Return [x, y] of the center of cell containing provided text 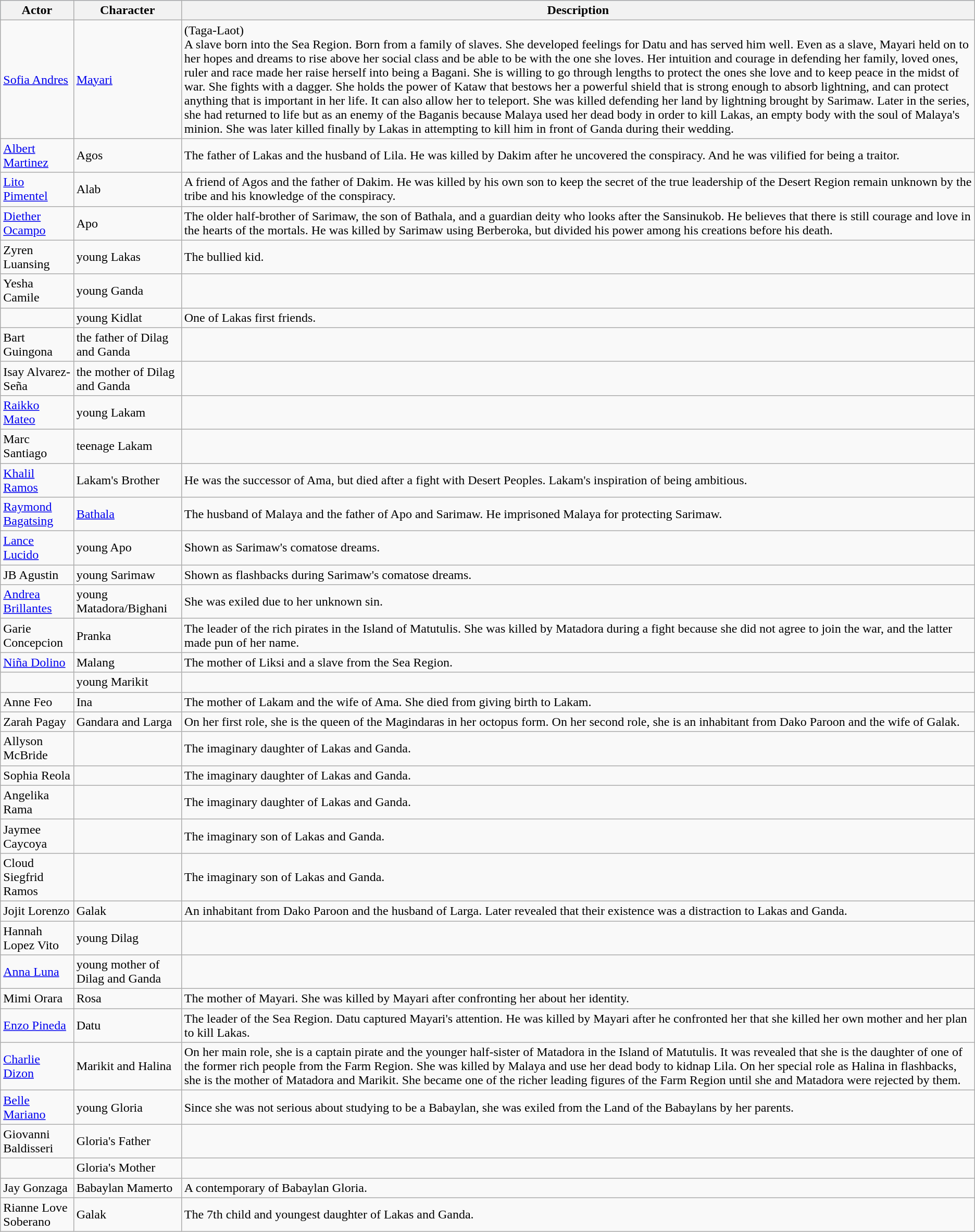
young mother of Dilag and Ganda [127, 972]
Malang [127, 662]
the father of Dilag and Ganda [127, 345]
Sofia Andres [37, 79]
Lito Pimentel [37, 190]
Jaymee Caycoya [37, 836]
Bathala [127, 514]
Gandara and Larga [127, 722]
Description [578, 10]
Lance Lucido [37, 548]
the mother of Dilag and Ganda [127, 378]
Ina [127, 702]
Lakam's Brother [127, 480]
Agos [127, 155]
Bart Guingona [37, 345]
Isay Alvarez-Seña [37, 378]
Gloria's Father [127, 1141]
Angelika Rama [37, 802]
Zyren Luansing [37, 257]
Niña Dolino [37, 662]
Yesha Camile [37, 291]
The mother of Lakam and the wife of Ama. She died from giving birth to Lakam. [578, 702]
The husband of Malaya and the father of Apo and Sarimaw. He imprisoned Malaya for protecting Sarimaw. [578, 514]
The mother of Mayari. She was killed by Mayari after confronting her about her identity. [578, 999]
Raymond Bagatsing [37, 514]
The father of Lakas and the husband of Lila. He was killed by Dakim after he uncovered the conspiracy. And he was vilified for being a traitor. [578, 155]
young Gloria [127, 1107]
Charlie Dizon [37, 1066]
Shown as Sarimaw's comatose dreams. [578, 548]
Khalil Ramos [37, 480]
Garie Concepcion [37, 635]
Albert Martinez [37, 155]
Apo [127, 223]
Jay Gonzaga [37, 1188]
young Lakam [127, 412]
Datu [127, 1026]
young Ganda [127, 291]
young Marikit [127, 682]
Anna Luna [37, 972]
young Sarimaw [127, 575]
The bullied kid. [578, 257]
Alab [127, 190]
Raikko Mateo [37, 412]
Anne Feo [37, 702]
Rianne Love Soberano [37, 1214]
Mimi Orara [37, 999]
Mayari [127, 79]
Sophia Reola [37, 775]
Character [127, 10]
Babaylan Mamerto [127, 1188]
young Dilag [127, 937]
Enzo Pineda [37, 1026]
An inhabitant from Dako Paroon and the husband of Larga. Later revealed that their existence was a distraction to Lakas and Ganda. [578, 911]
young Lakas [127, 257]
Marc Santiago [37, 446]
Marikit and Halina [127, 1066]
young Apo [127, 548]
He was the successor of Ama, but died after a fight with Desert Peoples. Lakam's inspiration of being ambitious. [578, 480]
young Kidlat [127, 318]
Belle Mariano [37, 1107]
JB Agustin [37, 575]
Since she was not serious about studying to be a Babaylan, she was exiled from the Land of the Babaylans by her parents. [578, 1107]
Hannah Lopez Vito [37, 937]
The mother of Liksi and a slave from the Sea Region. [578, 662]
Andrea Brillantes [37, 602]
Pranka [127, 635]
She was exiled due to her unknown sin. [578, 602]
The 7th child and youngest daughter of Lakas and Ganda. [578, 1214]
Allyson McBride [37, 749]
One of Lakas first friends. [578, 318]
Zarah Pagay [37, 722]
Gloria's Mother [127, 1168]
Rosa [127, 999]
teenage Lakam [127, 446]
Actor [37, 10]
A contemporary of Babaylan Gloria. [578, 1188]
Cloud Siegfrid Ramos [37, 877]
Diether Ocampo [37, 223]
Jojit Lorenzo [37, 911]
Giovanni Baldisseri [37, 1141]
Shown as flashbacks during Sarimaw's comatose dreams. [578, 575]
young Matadora/Bighani [127, 602]
